Identify which cell holds the provided text, then report its (X, Y) central coordinate. 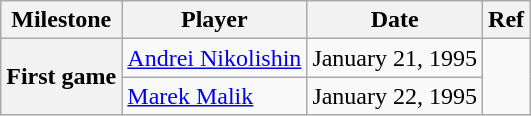
January 22, 1995 (395, 96)
Andrei Nikolishin (214, 58)
Milestone (62, 20)
Marek Malik (214, 96)
Player (214, 20)
Date (395, 20)
First game (62, 77)
January 21, 1995 (395, 58)
Ref (506, 20)
